Determine the [X, Y] coordinate at the center of the cell enclosing the given text.  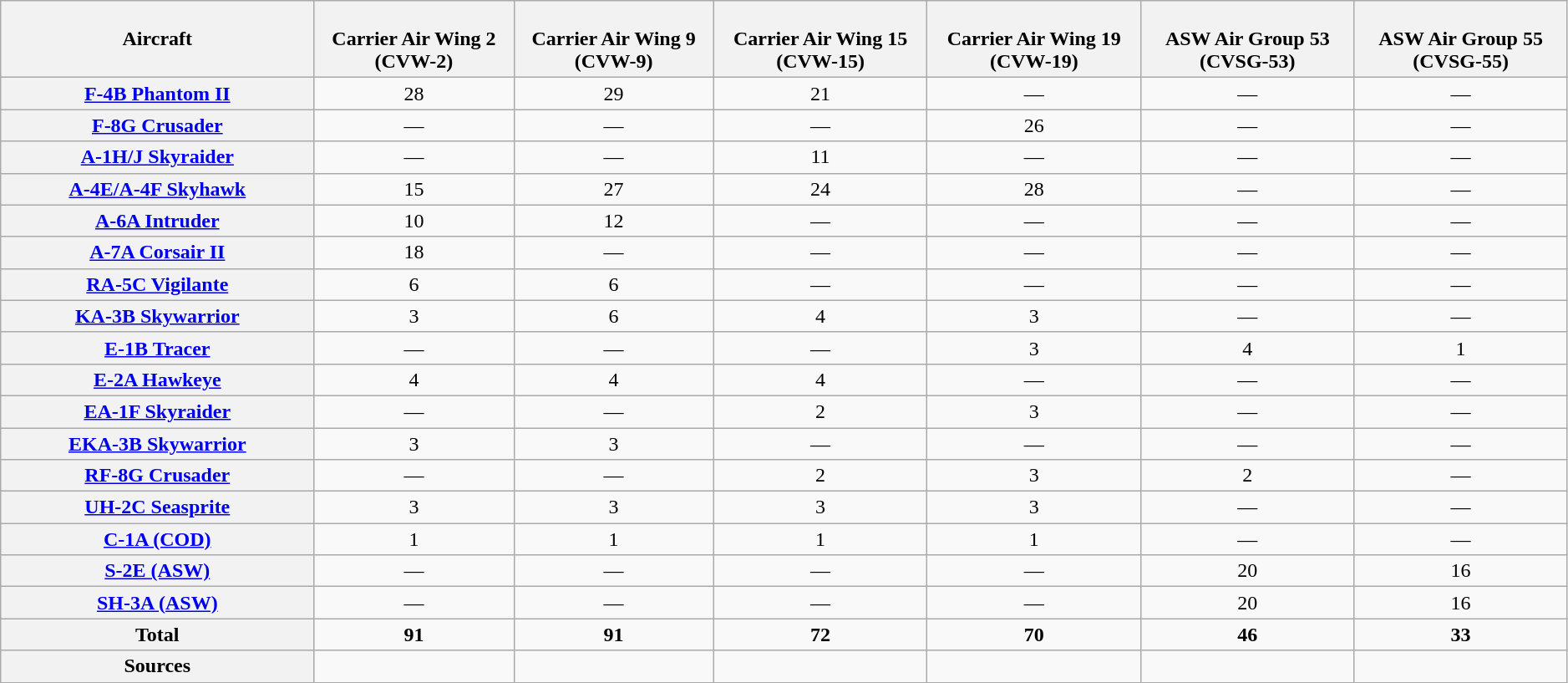
18 [414, 252]
21 [820, 94]
33 [1460, 635]
S-2E (ASW) [157, 571]
72 [820, 635]
Carrier Air Wing 2 (CVW-2) [414, 39]
27 [613, 189]
29 [613, 94]
KA-3B Skywarrior [157, 316]
Carrier Air Wing 19 (CVW-19) [1034, 39]
E-1B Tracer [157, 348]
Carrier Air Wing 15 (CVW-15) [820, 39]
15 [414, 189]
46 [1248, 635]
F-8G Crusader [157, 125]
12 [613, 221]
UH-2C Seasprite [157, 507]
RA-5C Vigilante [157, 284]
F-4B Phantom II [157, 94]
10 [414, 221]
24 [820, 189]
Total [157, 635]
RF-8G Crusader [157, 476]
A-4E/A-4F Skyhawk [157, 189]
26 [1034, 125]
70 [1034, 635]
ASW Air Group 55 (CVSG-55) [1460, 39]
ASW Air Group 53 (CVSG-53) [1248, 39]
A-1H/J Skyraider [157, 157]
EA-1F Skyraider [157, 411]
A-6A Intruder [157, 221]
A-7A Corsair II [157, 252]
E-2A Hawkeye [157, 380]
C-1A (COD) [157, 539]
EKA-3B Skywarrior [157, 444]
Aircraft [157, 39]
SH-3A (ASW) [157, 603]
Sources [157, 666]
Carrier Air Wing 9 (CVW-9) [613, 39]
11 [820, 157]
